Identify which cell holds the provided text, then report its [x, y] central coordinate. 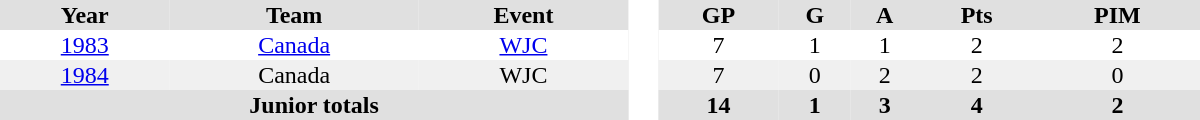
G [815, 15]
Team [294, 15]
Pts [976, 15]
14 [718, 105]
1983 [85, 45]
Junior totals [314, 105]
Event [524, 15]
3 [885, 105]
4 [976, 105]
PIM [1118, 15]
1984 [85, 75]
GP [718, 15]
Year [85, 15]
A [885, 15]
